Determine the [x, y] coordinate at the center of the cell enclosing the given text.  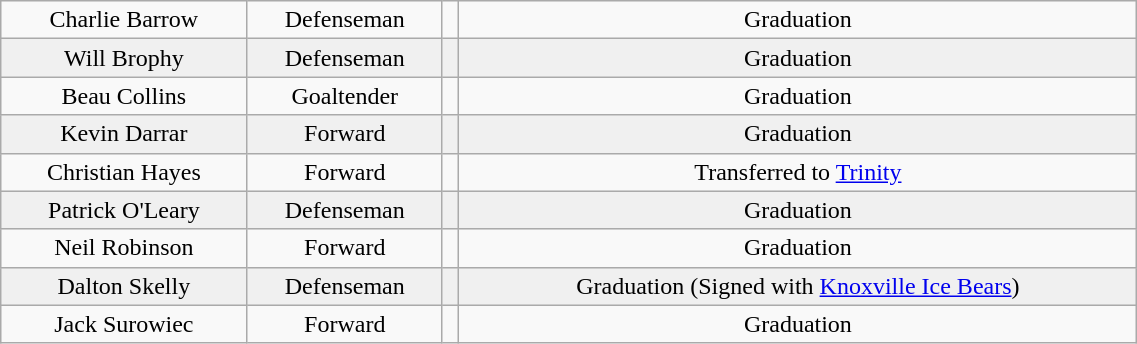
Neil Robinson [124, 248]
Graduation (Signed with Knoxville Ice Bears) [798, 286]
Beau Collins [124, 96]
Charlie Barrow [124, 20]
Will Brophy [124, 58]
Patrick O'Leary [124, 210]
Christian Hayes [124, 172]
Goaltender [344, 96]
Kevin Darrar [124, 134]
Jack Surowiec [124, 324]
Dalton Skelly [124, 286]
Transferred to Trinity [798, 172]
